Search for the cell housing the specified text and yield its (X, Y) center coordinate. 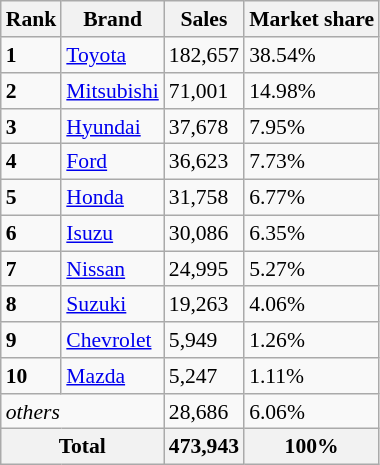
1.26% (312, 340)
Total (82, 447)
Market share (312, 19)
Toyota (112, 55)
28,686 (204, 411)
Mazda (112, 376)
5,247 (204, 376)
Isuzu (112, 233)
71,001 (204, 91)
37,678 (204, 126)
9 (32, 340)
6.35% (312, 233)
2 (32, 91)
31,758 (204, 197)
Hyundai (112, 126)
7.95% (312, 126)
3 (32, 126)
Nissan (112, 269)
Rank (32, 19)
Mitsubishi (112, 91)
5 (32, 197)
100% (312, 447)
36,623 (204, 162)
others (82, 411)
14.98% (312, 91)
7 (32, 269)
473,943 (204, 447)
Ford (112, 162)
Honda (112, 197)
6.06% (312, 411)
8 (32, 304)
1.11% (312, 376)
4 (32, 162)
1 (32, 55)
Sales (204, 19)
30,086 (204, 233)
Suzuki (112, 304)
6.77% (312, 197)
Brand (112, 19)
Chevrolet (112, 340)
5,949 (204, 340)
182,657 (204, 55)
10 (32, 376)
7.73% (312, 162)
24,995 (204, 269)
38.54% (312, 55)
5.27% (312, 269)
6 (32, 233)
4.06% (312, 304)
19,263 (204, 304)
